Output the [X, Y] coordinate of the center of the cell containing the given text.  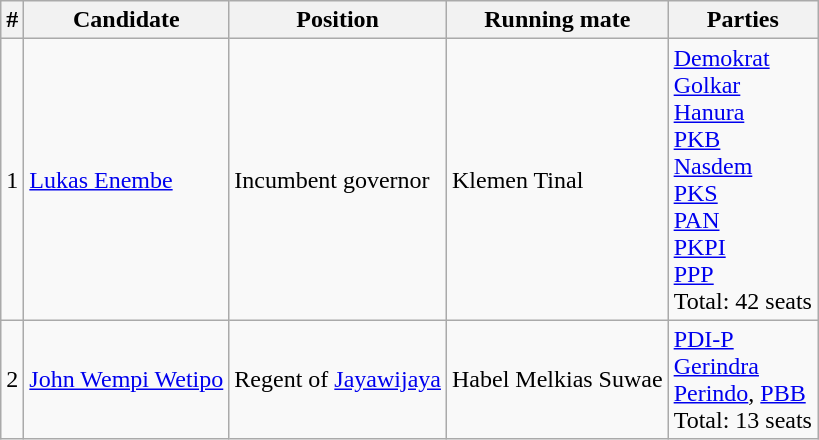
# [12, 20]
John Wempi Wetipo [126, 380]
Regent of Jayawijaya [338, 380]
DemokratGolkarHanuraPKBNasdemPKSPANPKPIPPPTotal: 42 seats [742, 180]
Habel Melkias Suwae [557, 380]
Running mate [557, 20]
Lukas Enembe [126, 180]
Klemen Tinal [557, 180]
PDI-PGerindraPerindo, PBBTotal: 13 seats [742, 380]
Candidate [126, 20]
1 [12, 180]
Parties [742, 20]
Position [338, 20]
Incumbent governor [338, 180]
2 [12, 380]
